Locate the cell with the specified text and output its [x, y] center coordinate. 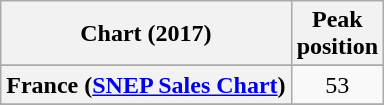
53 [337, 85]
France (SNEP Sales Chart) [146, 85]
Chart (2017) [146, 34]
Peak position [337, 34]
